From the cell containing the given text, extract its center point as (x, y) coordinate. 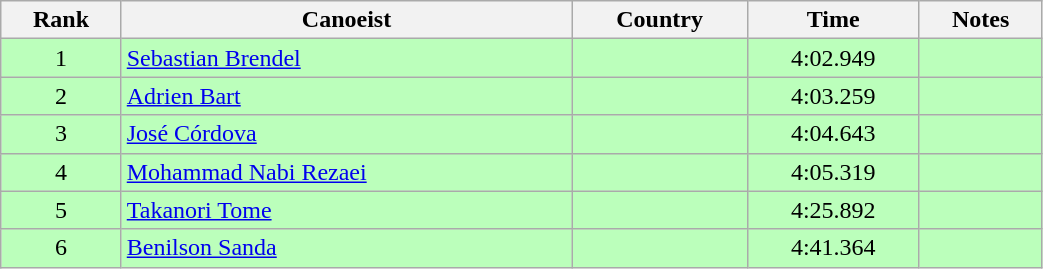
José Córdova (346, 134)
Adrien Bart (346, 96)
1 (61, 58)
3 (61, 134)
6 (61, 248)
Time (833, 20)
Benilson Sanda (346, 248)
Country (660, 20)
Canoeist (346, 20)
4:05.319 (833, 172)
2 (61, 96)
4:02.949 (833, 58)
Sebastian Brendel (346, 58)
Mohammad Nabi Rezaei (346, 172)
4:04.643 (833, 134)
5 (61, 210)
Rank (61, 20)
4:03.259 (833, 96)
Takanori Tome (346, 210)
4:25.892 (833, 210)
4:41.364 (833, 248)
Notes (980, 20)
4 (61, 172)
